Capture the cell that displays the provided text and extract its [X, Y] central coordinate. 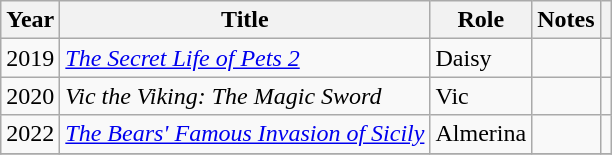
Vic [481, 96]
Role [481, 20]
Daisy [481, 58]
The Bears' Famous Invasion of Sicily [245, 134]
Almerina [481, 134]
2019 [30, 58]
Year [30, 20]
2022 [30, 134]
The Secret Life of Pets 2 [245, 58]
2020 [30, 96]
Notes [566, 20]
Title [245, 20]
Vic the Viking: The Magic Sword [245, 96]
